Detect which cell encompasses the target text, then output its [X, Y] center coordinate. 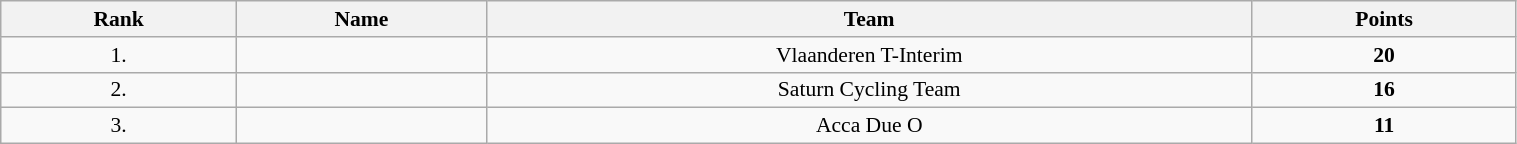
Saturn Cycling Team [869, 90]
11 [1384, 126]
1. [119, 55]
2. [119, 90]
Acca Due O [869, 126]
Rank [119, 19]
16 [1384, 90]
Points [1384, 19]
20 [1384, 55]
Name [362, 19]
3. [119, 126]
Vlaanderen T-Interim [869, 55]
Team [869, 19]
